Scan for the cell matching the given text and deliver its [x, y] coordinate at center. 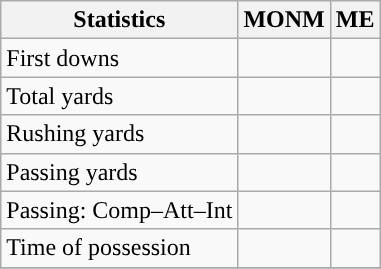
MONM [284, 20]
Passing yards [120, 172]
Time of possession [120, 248]
ME [355, 20]
Rushing yards [120, 134]
First downs [120, 58]
Total yards [120, 96]
Statistics [120, 20]
Passing: Comp–Att–Int [120, 210]
